Extract the (x, y) coordinate from the center of the cell holding the provided text.  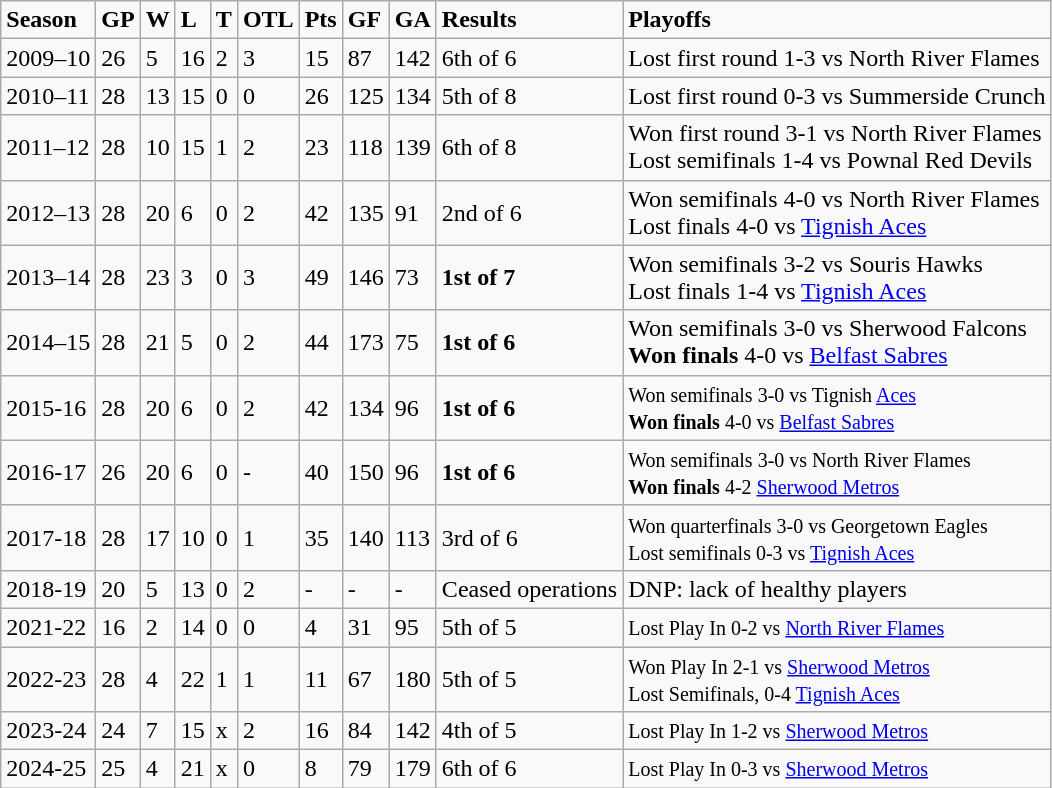
146 (366, 278)
4th of 5 (529, 731)
173 (366, 342)
Won first round 3-1 vs North River FlamesLost semifinals 1-4 vs Pownal Red Devils (837, 148)
Lost Play In 0-2 vs North River Flames (837, 627)
67 (366, 678)
Won Play In 2-1 vs Sherwood MetrosLost Semifinals, 0-4 Tignish Aces (837, 678)
180 (412, 678)
11 (320, 678)
35 (320, 538)
GP (118, 20)
Lost Play In 1-2 vs Sherwood Metros (837, 731)
118 (366, 148)
2015-16 (48, 408)
150 (366, 472)
7 (158, 731)
87 (366, 58)
125 (366, 96)
GF (366, 20)
Season (48, 20)
2012–13 (48, 212)
Pts (320, 20)
Won semifinals 3-0 vs North River FlamesWon finals 4-2 Sherwood Metros (837, 472)
2009–10 (48, 58)
2011–12 (48, 148)
2022-23 (48, 678)
OTL (268, 20)
95 (412, 627)
113 (412, 538)
2021-22 (48, 627)
Lost first round 1-3 vs North River Flames (837, 58)
84 (366, 731)
40 (320, 472)
73 (412, 278)
Playoffs (837, 20)
22 (192, 678)
Lost Play In 0-3 vs Sherwood Metros (837, 769)
2023-24 (48, 731)
Won semifinals 3-0 vs Sherwood FalconsWon finals 4-0 vs Belfast Sabres (837, 342)
Won semifinals 3-2 vs Souris HawksLost finals 1-4 vs Tignish Aces (837, 278)
2nd of 6 (529, 212)
44 (320, 342)
5th of 8 (529, 96)
W (158, 20)
25 (118, 769)
8 (320, 769)
14 (192, 627)
140 (366, 538)
Won quarterfinals 3-0 vs Georgetown EaglesLost semifinals 0-3 vs Tignish Aces (837, 538)
24 (118, 731)
3rd of 6 (529, 538)
31 (366, 627)
135 (366, 212)
1st of 7 (529, 278)
2017-18 (48, 538)
75 (412, 342)
Results (529, 20)
T (224, 20)
GA (412, 20)
2016-17 (48, 472)
2018-19 (48, 589)
2024-25 (48, 769)
179 (412, 769)
Ceased operations (529, 589)
2010–11 (48, 96)
Lost first round 0-3 vs Summerside Crunch (837, 96)
2013–14 (48, 278)
91 (412, 212)
Won semifinals 3-0 vs Tignish Aces Won finals 4-0 vs Belfast Sabres (837, 408)
2014–15 (48, 342)
Won semifinals 4-0 vs North River FlamesLost finals 4-0 vs Tignish Aces (837, 212)
6th of 8 (529, 148)
79 (366, 769)
49 (320, 278)
17 (158, 538)
139 (412, 148)
DNP: lack of healthy players (837, 589)
L (192, 20)
